Extract the [x, y] coordinate from the center of the cell holding the provided text.  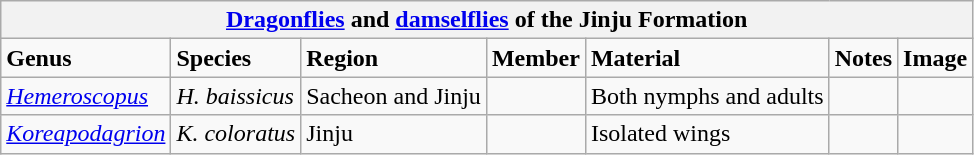
Member [536, 58]
Region [394, 58]
Dragonflies and damselflies of the Jinju Formation [487, 20]
Jinju [394, 134]
Isolated wings [707, 134]
Koreapodagrion [86, 134]
Hemeroscopus [86, 96]
K. coloratus [236, 134]
Species [236, 58]
Sacheon and Jinju [394, 96]
Notes [863, 58]
Both nymphs and adults [707, 96]
Image [936, 58]
Genus [86, 58]
Material [707, 58]
H. baissicus [236, 96]
